Provide the [X, Y] coordinate of the cell's center where the given text is located.  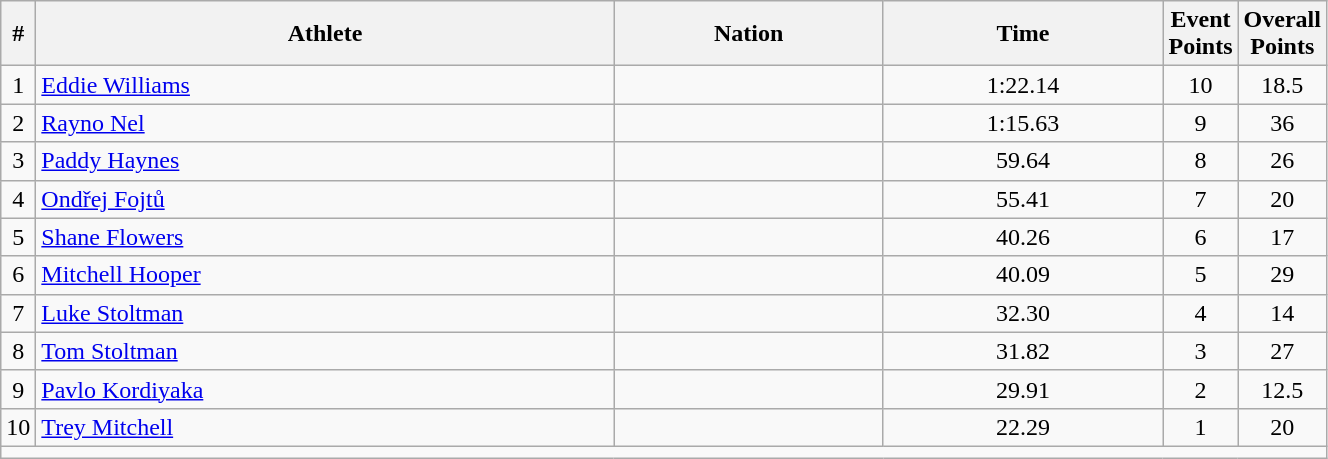
14 [1282, 313]
Pavlo Kordiyaka [325, 389]
29 [1282, 275]
Ondřej Fojtů [325, 199]
Rayno Nel [325, 123]
# [18, 34]
Time [1023, 34]
18.5 [1282, 85]
Eddie Williams [325, 85]
59.64 [1023, 161]
55.41 [1023, 199]
Athlete [325, 34]
27 [1282, 351]
Luke Stoltman [325, 313]
40.26 [1023, 237]
17 [1282, 237]
26 [1282, 161]
Mitchell Hooper [325, 275]
Nation [748, 34]
Shane Flowers [325, 237]
36 [1282, 123]
Overall Points [1282, 34]
Trey Mitchell [325, 427]
Paddy Haynes [325, 161]
22.29 [1023, 427]
12.5 [1282, 389]
40.09 [1023, 275]
Tom Stoltman [325, 351]
Event Points [1200, 34]
32.30 [1023, 313]
31.82 [1023, 351]
1:15.63 [1023, 123]
1:22.14 [1023, 85]
29.91 [1023, 389]
